Return the (x, y) coordinate for the center point of the cell that contains the specified text.  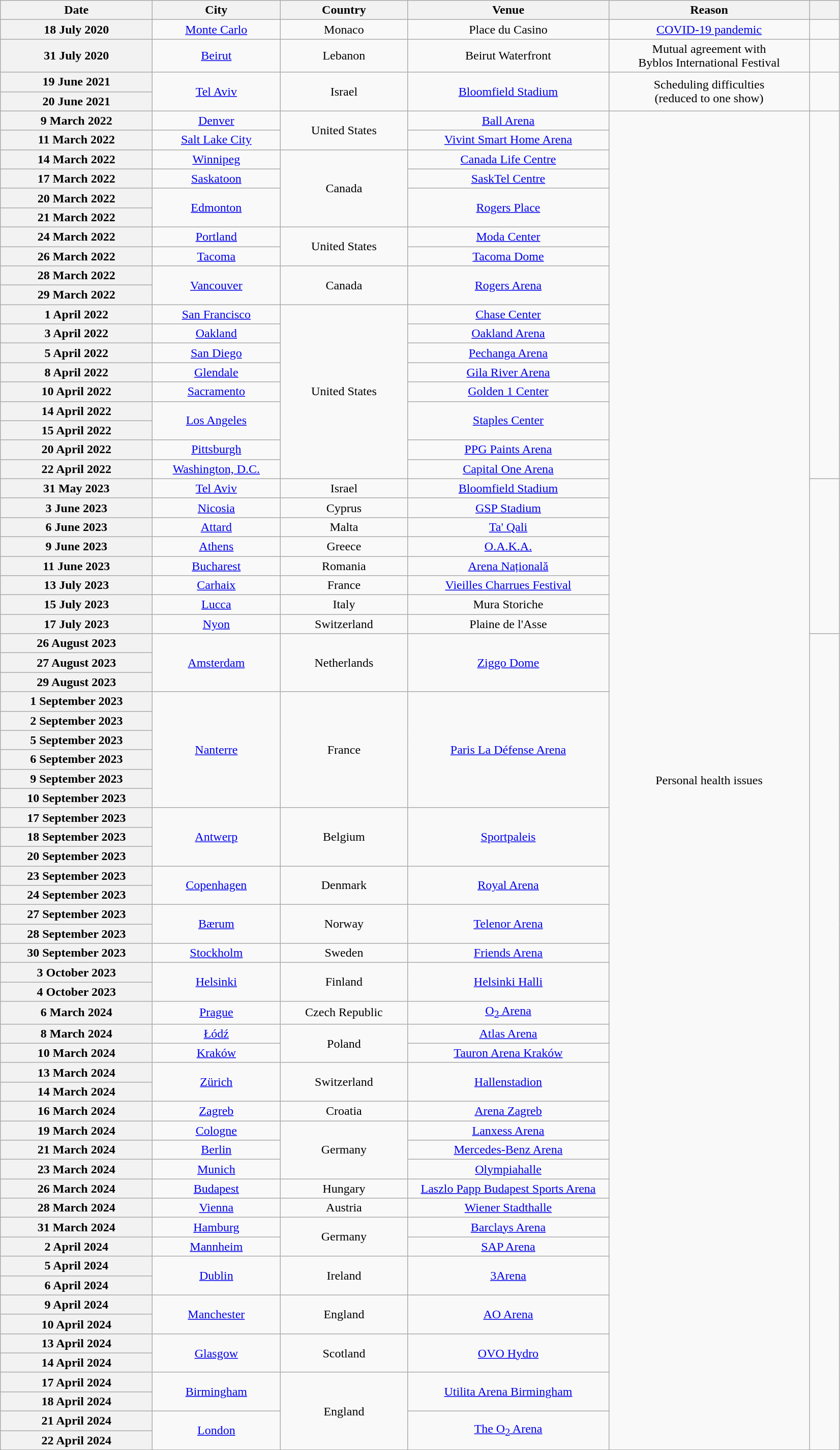
Portland (217, 236)
4 October 2023 (76, 992)
SaskTel Centre (508, 179)
5 September 2023 (76, 740)
Nicosia (217, 508)
Mercedes-Benz Arena (508, 1150)
31 March 2024 (76, 1227)
3 April 2022 (76, 334)
Tauron Arena Kraków (508, 1053)
Barclays Arena (508, 1227)
23 September 2023 (76, 875)
COVID-19 pandemic (709, 29)
3 October 2023 (76, 972)
Czech Republic (344, 1013)
6 June 2023 (76, 527)
Greece (344, 546)
20 April 2022 (76, 450)
14 March 2022 (76, 159)
11 March 2022 (76, 140)
Helsinki (217, 982)
Pittsburgh (217, 450)
Paris La Défense Arena (508, 750)
Monaco (344, 29)
Stockholm (217, 953)
Mannheim (217, 1247)
Glendale (217, 372)
Moda Center (508, 236)
22 April 2022 (76, 469)
Sweden (344, 953)
Belgium (344, 837)
Austria (344, 1208)
Sportpaleis (508, 837)
29 March 2022 (76, 295)
Tacoma Dome (508, 256)
Romania (344, 566)
Italy (344, 605)
10 April 2024 (76, 1324)
Sacramento (217, 392)
19 June 2021 (76, 82)
28 September 2023 (76, 934)
Olympiahalle (508, 1169)
Scheduling difficulties(reduced to one show) (709, 92)
Nyon (217, 624)
AO Arena (508, 1314)
2 September 2023 (76, 721)
24 March 2022 (76, 236)
14 March 2024 (76, 1091)
Łódź (217, 1033)
10 April 2022 (76, 392)
Salt Lake City (217, 140)
Pechanga Arena (508, 353)
31 May 2023 (76, 488)
Rogers Place (508, 208)
10 September 2023 (76, 798)
8 April 2022 (76, 372)
17 September 2023 (76, 817)
Vienna (217, 1208)
Arena Națională (508, 566)
Royal Arena (508, 885)
Country (344, 10)
18 September 2023 (76, 837)
1 April 2022 (76, 314)
Prague (217, 1013)
Athens (217, 546)
Utilita Arena Birmingham (508, 1392)
14 April 2024 (76, 1363)
Poland (344, 1043)
31 July 2020 (76, 56)
27 August 2023 (76, 663)
6 April 2024 (76, 1285)
Zürich (217, 1082)
O2 Arena (508, 1013)
PPG Paints Arena (508, 450)
16 March 2024 (76, 1111)
Tacoma (217, 256)
Vancouver (217, 285)
Bucharest (217, 566)
Hungary (344, 1189)
13 July 2023 (76, 585)
Ziggo Dome (508, 663)
Kraków (217, 1053)
Ireland (344, 1276)
22 April 2024 (76, 1440)
Zagreb (217, 1111)
City (217, 10)
San Francisco (217, 314)
Malta (344, 527)
Venue (508, 10)
20 September 2023 (76, 856)
Dublin (217, 1276)
Copenhagen (217, 885)
Hallenstadion (508, 1082)
The O2 Arena (508, 1431)
Bærum (217, 924)
Vivint Smart Home Arena (508, 140)
Capital One Arena (508, 469)
Helsinki Halli (508, 982)
26 March 2024 (76, 1189)
21 March 2024 (76, 1150)
Arena Zagreb (508, 1111)
9 June 2023 (76, 546)
Attard (217, 527)
1 September 2023 (76, 701)
Mutual agreement withByblos International Festival (709, 56)
13 April 2024 (76, 1343)
5 April 2024 (76, 1266)
Wiener Stadthalle (508, 1208)
23 March 2024 (76, 1169)
14 April 2022 (76, 411)
28 March 2024 (76, 1208)
Netherlands (344, 663)
13 March 2024 (76, 1072)
OVO Hydro (508, 1353)
Lebanon (344, 56)
Edmonton (217, 208)
Saskatoon (217, 179)
15 April 2022 (76, 430)
Monte Carlo (217, 29)
Nanterre (217, 750)
9 March 2022 (76, 121)
Atlas Arena (508, 1033)
London (217, 1431)
Golden 1 Center (508, 392)
Manchester (217, 1314)
8 March 2024 (76, 1033)
Laszlo Papp Budapest Sports Arena (508, 1189)
Budapest (217, 1189)
O.A.K.A. (508, 546)
Date (76, 10)
Reason (709, 10)
Beirut Waterfront (508, 56)
17 April 2024 (76, 1382)
Scotland (344, 1353)
2 April 2024 (76, 1247)
5 April 2022 (76, 353)
San Diego (217, 353)
3 June 2023 (76, 508)
20 June 2021 (76, 101)
27 September 2023 (76, 914)
28 March 2022 (76, 276)
21 March 2022 (76, 217)
Winnipeg (217, 159)
11 June 2023 (76, 566)
9 September 2023 (76, 779)
Denver (217, 121)
Birmingham (217, 1392)
Carhaix (217, 585)
Hamburg (217, 1227)
10 March 2024 (76, 1053)
SAP Arena (508, 1247)
Canada Life Centre (508, 159)
Mura Storiche (508, 605)
Lanxess Arena (508, 1131)
17 July 2023 (76, 624)
Personal health issues (709, 780)
26 March 2022 (76, 256)
GSP Stadium (508, 508)
24 September 2023 (76, 895)
6 March 2024 (76, 1013)
Beirut (217, 56)
21 April 2024 (76, 1421)
Amsterdam (217, 663)
3Arena (508, 1276)
20 March 2022 (76, 198)
Munich (217, 1169)
Croatia (344, 1111)
Ta' Qali (508, 527)
18 July 2020 (76, 29)
30 September 2023 (76, 953)
Los Angeles (217, 421)
Chase Center (508, 314)
Antwerp (217, 837)
6 September 2023 (76, 759)
Place du Casino (508, 29)
Berlin (217, 1150)
Vieilles Charrues Festival (508, 585)
19 March 2024 (76, 1131)
Glasgow (217, 1353)
15 July 2023 (76, 605)
Lucca (217, 605)
Oakland (217, 334)
Oakland Arena (508, 334)
Finland (344, 982)
Cyprus (344, 508)
17 March 2022 (76, 179)
Rogers Arena (508, 285)
Plaine de l'Asse (508, 624)
18 April 2024 (76, 1401)
26 August 2023 (76, 643)
9 April 2024 (76, 1305)
Washington, D.C. (217, 469)
Staples Center (508, 421)
Norway (344, 924)
29 August 2023 (76, 682)
Gila River Arena (508, 372)
Friends Arena (508, 953)
Telenor Arena (508, 924)
Cologne (217, 1131)
Ball Arena (508, 121)
Denmark (344, 885)
